Provide the [x, y] coordinate of the cell's center where the given text is located.  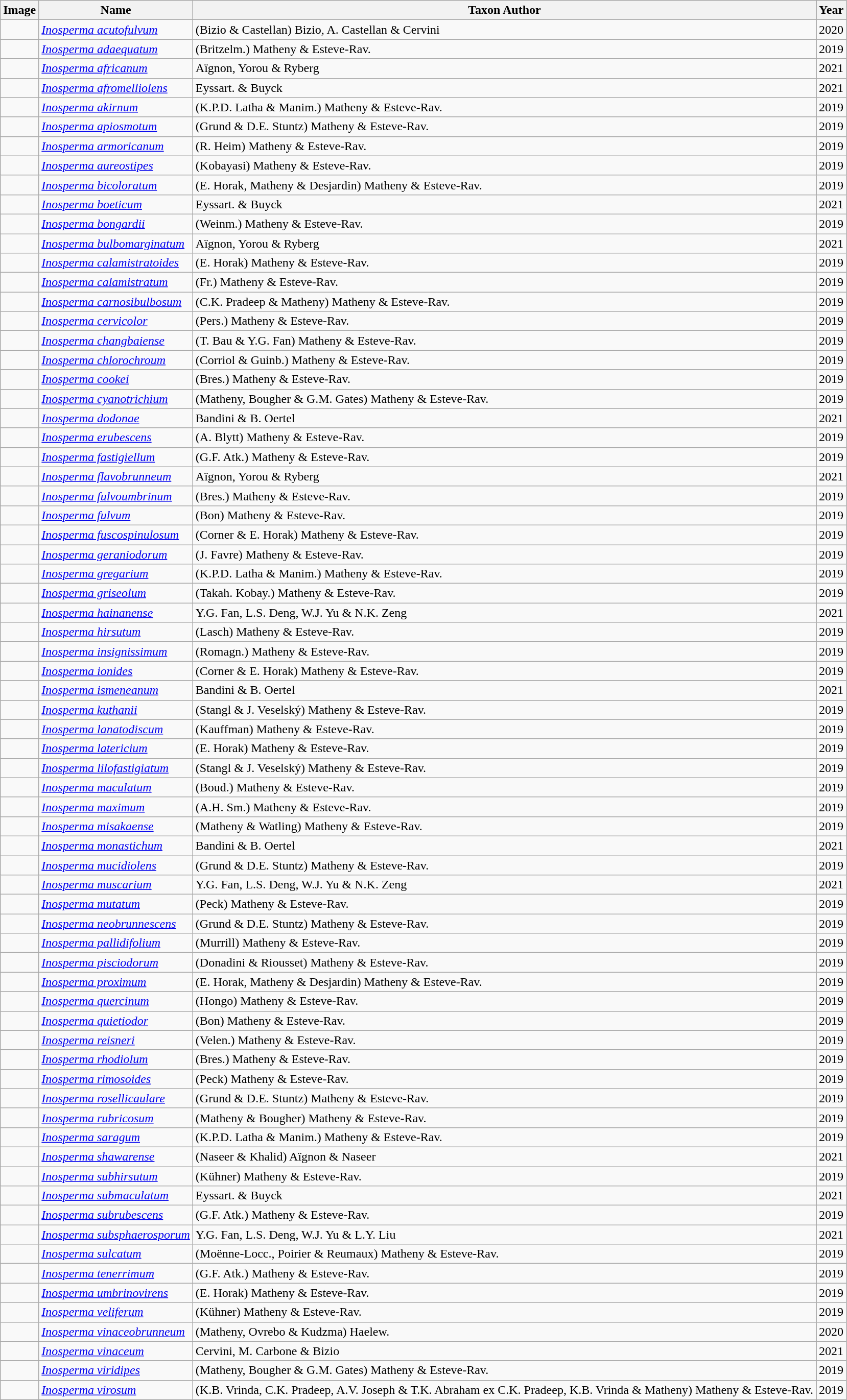
Inosperma vinaceobrunneum [116, 1332]
(Pers.) Matheny & Esteve-Rav. [504, 321]
Inosperma adaequatum [116, 49]
Inosperma proximum [116, 982]
Inosperma lilofastigiatum [116, 768]
Inosperma saragum [116, 1137]
Inosperma armoricanum [116, 146]
(K.B. Vrinda, C.K. Pradeep, A.V. Joseph & T.K. Abraham ex C.K. Pradeep, K.B. Vrinda & Matheny) Matheny & Esteve-Rav. [504, 1390]
Inosperma monastichum [116, 846]
(Boud.) Matheny & Esteve-Rav. [504, 787]
Inosperma ionides [116, 671]
Cervini, M. Carbone & Bizio [504, 1351]
Inosperma misakaense [116, 826]
Inosperma akirnum [116, 107]
Inosperma subhirsutum [116, 1176]
Inosperma mutatum [116, 904]
Inosperma vinaceum [116, 1351]
(Kauffman) Matheny & Esteve-Rav. [504, 729]
Inosperma umbrinovirens [116, 1293]
Inosperma mucidiolens [116, 865]
Inosperma viridipes [116, 1370]
Inosperma pisciodorum [116, 962]
Inosperma aureostipes [116, 165]
(Velen.) Matheny & Esteve-Rav. [504, 1040]
Inosperma ismeneanum [116, 690]
Inosperma pallidifolium [116, 943]
Inosperma veliferum [116, 1312]
Inosperma sulcatum [116, 1254]
Inosperma calamistratoides [116, 263]
Taxon Author [504, 10]
(Moënne-Locc., Poirier & Reumaux) Matheny & Esteve-Rav. [504, 1254]
(Fr.) Matheny & Esteve-Rav. [504, 282]
(Bizio & Castellan) Bizio, A. Castellan & Cervini [504, 30]
Inosperma dodonae [116, 418]
Inosperma fuscospinulosum [116, 535]
Inosperma calamistratum [116, 282]
Inosperma shawarense [116, 1156]
Year [832, 10]
(A.H. Sm.) Matheny & Esteve-Rav. [504, 807]
Inosperma tenerrimum [116, 1273]
Name [116, 10]
(Matheny & Bougher) Matheny & Esteve-Rav. [504, 1118]
(A. Blytt) Matheny & Esteve-Rav. [504, 438]
Image [19, 10]
(Weinm.) Matheny & Esteve-Rav. [504, 224]
(Lasch) Matheny & Esteve-Rav. [504, 632]
Inosperma neobrunnescens [116, 924]
Inosperma griseolum [116, 593]
Inosperma hirsutum [116, 632]
Inosperma quercinum [116, 1001]
Inosperma chlorochroum [116, 360]
(Naseer & Khalid) Aïgnon & Naseer [504, 1156]
Inosperma muscarium [116, 885]
Inosperma submaculatum [116, 1196]
Inosperma boeticum [116, 204]
Inosperma geraniodorum [116, 554]
(T. Bau & Y.G. Fan) Matheny & Esteve-Rav. [504, 341]
Inosperma afromelliolens [116, 88]
Y.G. Fan, L.S. Deng, W.J. Yu & L.Y. Liu [504, 1235]
(Takah. Kobay.) Matheny & Esteve-Rav. [504, 593]
Inosperma erubescens [116, 438]
(C.K. Pradeep & Matheny) Matheny & Esteve-Rav. [504, 302]
Inosperma fulvum [116, 515]
Inosperma acutofulvum [116, 30]
Inosperma rhodiolum [116, 1059]
Inosperma insignissimum [116, 651]
Inosperma fastigiellum [116, 457]
(Matheny & Watling) Matheny & Esteve-Rav. [504, 826]
(Hongo) Matheny & Esteve-Rav. [504, 1001]
Inosperma cervicolor [116, 321]
Inosperma reisneri [116, 1040]
Inosperma cyanotrichium [116, 399]
(J. Favre) Matheny & Esteve-Rav. [504, 554]
(Britzelm.) Matheny & Esteve-Rav. [504, 49]
(Corriol & Guinb.) Matheny & Esteve-Rav. [504, 360]
Inosperma quietiodor [116, 1021]
Inosperma bulbomarginatum [116, 244]
Inosperma subrubescens [116, 1215]
(Kobayasi) Matheny & Esteve-Rav. [504, 165]
Inosperma changbaiense [116, 341]
Inosperma rosellicaulare [116, 1098]
Inosperma cookei [116, 379]
(Matheny, Ovrebo & Kudzma) Haelew. [504, 1332]
Inosperma apiosmotum [116, 127]
Inosperma rimosoides [116, 1079]
Inosperma carnosibulbosum [116, 302]
Inosperma bicoloratum [116, 185]
(Murrill) Matheny & Esteve-Rav. [504, 943]
Inosperma flavobrunneum [116, 476]
(Romagn.) Matheny & Esteve-Rav. [504, 651]
Inosperma kuthanii [116, 710]
(R. Heim) Matheny & Esteve-Rav. [504, 146]
Inosperma maculatum [116, 787]
Inosperma bongardii [116, 224]
Inosperma maximum [116, 807]
Inosperma rubricosum [116, 1118]
(Donadini & Riousset) Matheny & Esteve-Rav. [504, 962]
Inosperma virosum [116, 1390]
Inosperma fulvoumbrinum [116, 496]
Inosperma latericium [116, 749]
Inosperma gregarium [116, 574]
Inosperma africanum [116, 68]
Inosperma lanatodiscum [116, 729]
Inosperma subsphaerosporum [116, 1235]
Inosperma hainanense [116, 613]
